Find where the given text appears and provide that cell's center as (x, y) coordinate. 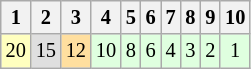
7 (171, 17)
12 (76, 51)
20 (16, 51)
15 (46, 51)
5 (131, 17)
9 (210, 17)
